Scan for the cell matching the given text and deliver its [X, Y] coordinate at center. 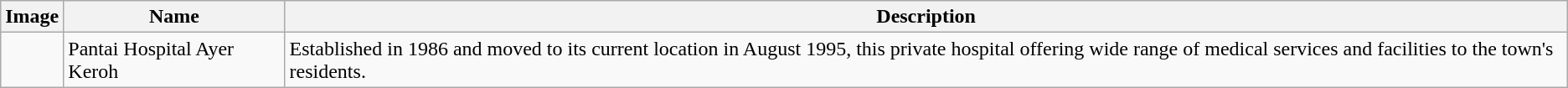
Name [174, 17]
Description [926, 17]
Image [32, 17]
Pantai Hospital Ayer Keroh [174, 60]
